Pinpoint the cell where the given text exists, returning its (X, Y) midpoint coordinate. 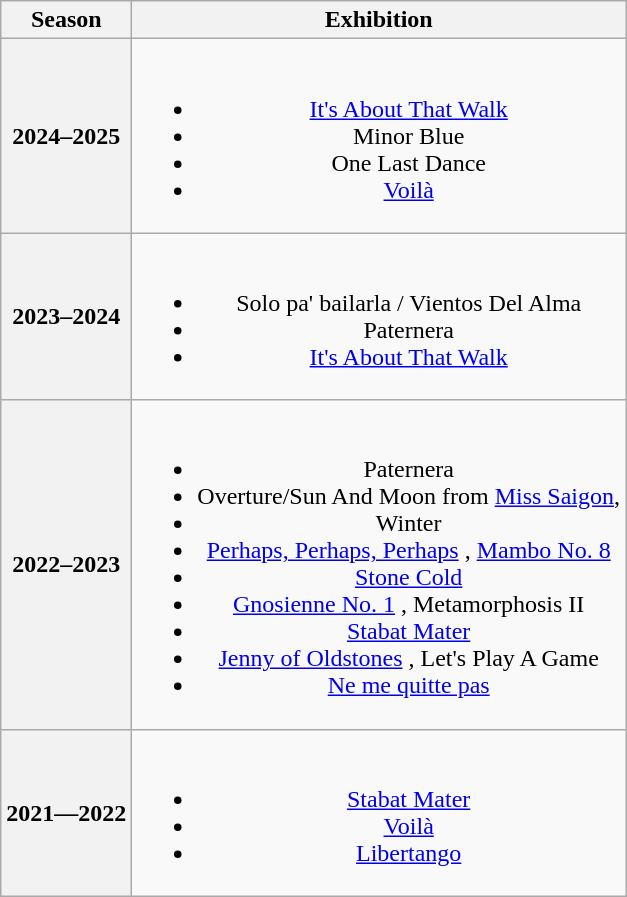
2024–2025 (66, 136)
2021—2022 (66, 812)
2022–2023 (66, 564)
2023–2024 (66, 316)
Solo pa' bailarla / Vientos Del Alma Paternera It's About That Walk (379, 316)
It's About That Walk Minor Blue One Last Dance Voilà (379, 136)
Season (66, 20)
Exhibition (379, 20)
Stabat Mater Voilà Libertango (379, 812)
